Capture the cell that displays the provided text and extract its [x, y] central coordinate. 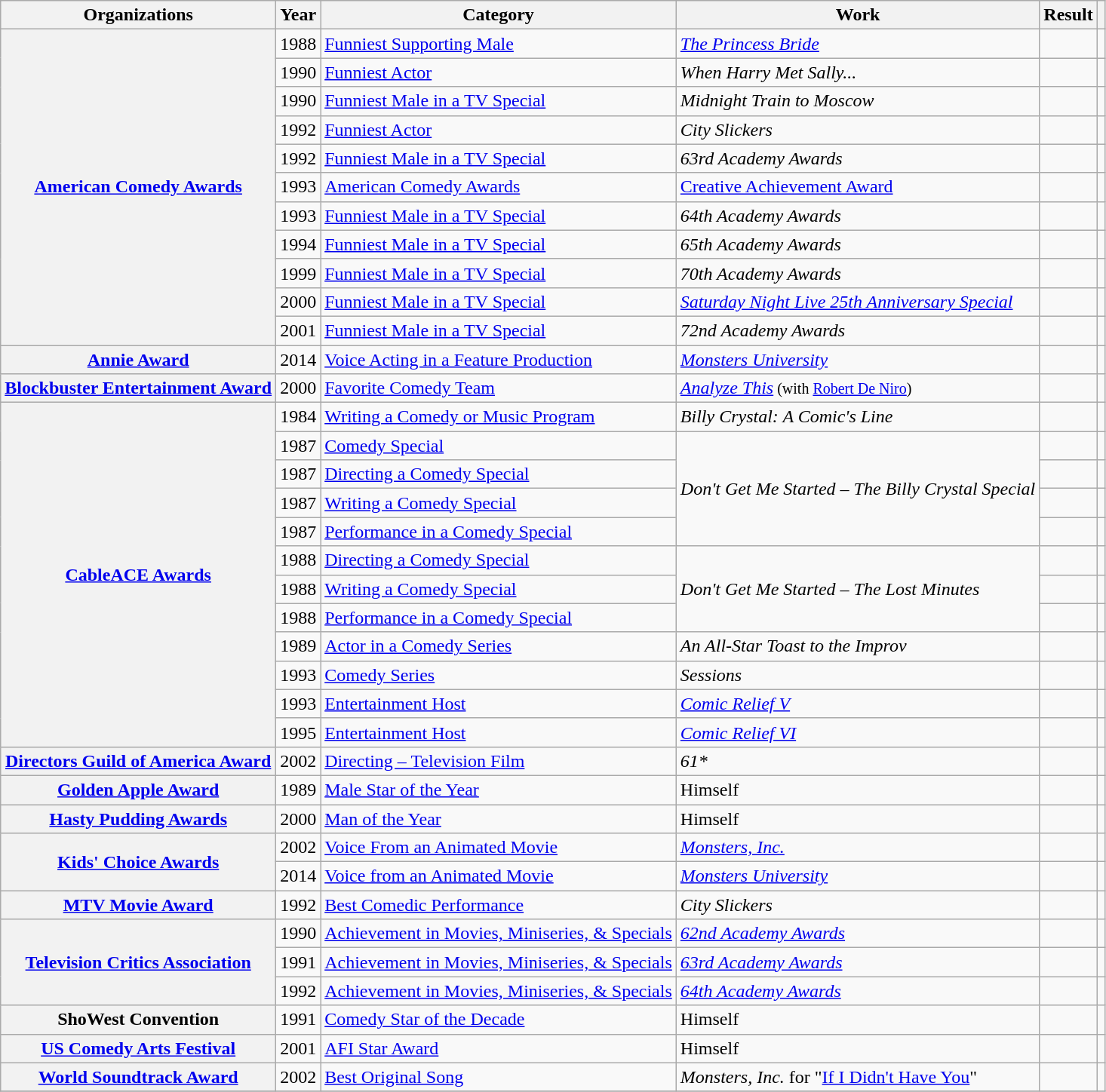
Writing a Comedy or Music Program [499, 417]
Funniest Supporting Male [499, 44]
AFI Star Award [499, 1048]
Comedy Star of the Decade [499, 1020]
Sessions [857, 675]
Best Comedic Performance [499, 905]
Comedy Series [499, 675]
Organizations [139, 15]
Midnight Train to Moscow [857, 101]
1999 [299, 273]
Annie Award [139, 360]
62nd Academy Awards [857, 934]
Male Star of the Year [499, 790]
Work [857, 15]
1994 [299, 244]
Analyze This (with Robert De Niro) [857, 388]
Comedy Special [499, 446]
Voice From an Animated Movie [499, 848]
Hasty Pudding Awards [139, 818]
Billy Crystal: A Comic's Line [857, 417]
Saturday Night Live 25th Anniversary Special [857, 302]
Kids' Choice Awards [139, 862]
World Soundtrack Award [139, 1077]
72nd Academy Awards [857, 330]
Category [499, 15]
Year [299, 15]
Comic Relief VI [857, 732]
65th Academy Awards [857, 244]
Voice Acting in a Feature Production [499, 360]
Golden Apple Award [139, 790]
Man of the Year [499, 818]
When Harry Met Sally... [857, 72]
Monsters, Inc. [857, 848]
61* [857, 761]
Television Critics Association [139, 962]
Monsters, Inc. for "If I Didn't Have You" [857, 1077]
Directors Guild of America Award [139, 761]
US Comedy Arts Festival [139, 1048]
The Princess Bride [857, 44]
Directing – Television Film [499, 761]
Voice from an Animated Movie [499, 876]
Don't Get Me Started – The Lost Minutes [857, 589]
70th Academy Awards [857, 273]
An All-Star Toast to the Improv [857, 646]
Don't Get Me Started – The Billy Crystal Special [857, 489]
CableACE Awards [139, 575]
Result [1068, 15]
1984 [299, 417]
Actor in a Comedy Series [499, 646]
Comic Relief V [857, 704]
1995 [299, 732]
Creative Achievement Award [857, 187]
Best Original Song [499, 1077]
Blockbuster Entertainment Award [139, 388]
ShoWest Convention [139, 1020]
Favorite Comedy Team [499, 388]
MTV Movie Award [139, 905]
